Determine the [x, y] coordinate at the center of the cell enclosing the given text.  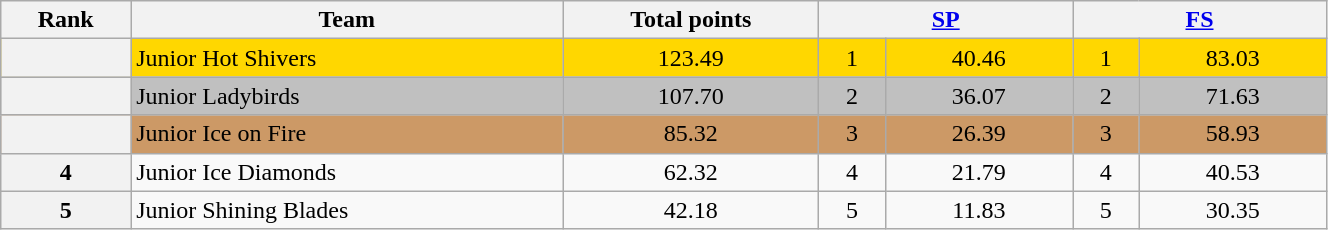
30.35 [1232, 210]
Junior Hot Shivers [347, 58]
Junior Ladybirds [347, 96]
Rank [66, 20]
62.32 [691, 172]
40.46 [978, 58]
71.63 [1232, 96]
Team [347, 20]
21.79 [978, 172]
Total points [691, 20]
FS [1200, 20]
36.07 [978, 96]
40.53 [1232, 172]
SP [946, 20]
Junior Ice on Fire [347, 134]
11.83 [978, 210]
Junior Shining Blades [347, 210]
123.49 [691, 58]
83.03 [1232, 58]
107.70 [691, 96]
42.18 [691, 210]
58.93 [1232, 134]
85.32 [691, 134]
26.39 [978, 134]
Junior Ice Diamonds [347, 172]
